Provide the [x, y] coordinate of the cell's center where the given text is located.  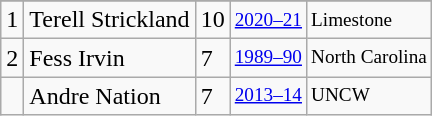
Terell Strickland [110, 20]
1 [12, 20]
North Carolina [370, 58]
10 [212, 20]
2 [12, 58]
Limestone [370, 20]
2013–14 [268, 96]
Fess Irvin [110, 58]
1989–90 [268, 58]
2020–21 [268, 20]
Andre Nation [110, 96]
UNCW [370, 96]
